Scan for the cell matching the given text and deliver its (x, y) coordinate at center. 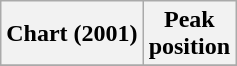
Chart (2001) (72, 34)
Peakposition (189, 34)
